Return [x, y] of the center of cell containing provided text 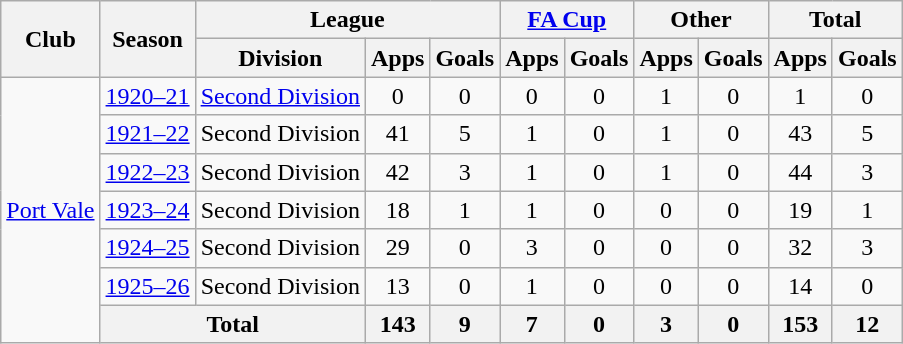
153 [800, 324]
FA Cup [567, 20]
42 [397, 172]
13 [397, 286]
League [348, 20]
1921–22 [148, 134]
44 [800, 172]
32 [800, 248]
14 [800, 286]
1922–23 [148, 172]
1920–21 [148, 96]
1923–24 [148, 210]
Port Vale [50, 210]
1925–26 [148, 286]
29 [397, 248]
143 [397, 324]
1924–25 [148, 248]
18 [397, 210]
Club [50, 39]
9 [465, 324]
7 [532, 324]
41 [397, 134]
Division [280, 58]
43 [800, 134]
Season [148, 39]
Other [701, 20]
19 [800, 210]
12 [867, 324]
